Extract the (X, Y) coordinate from the center of the cell holding the provided text.  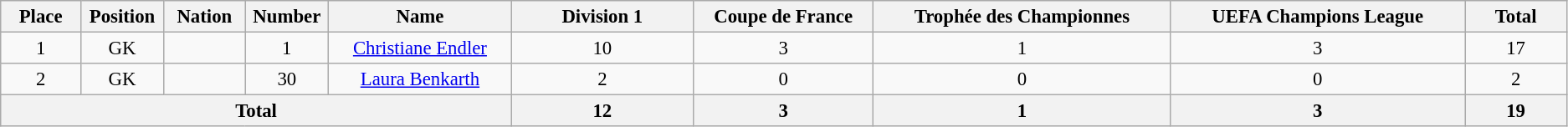
Place (41, 17)
30 (286, 79)
Division 1 (602, 17)
UEFA Champions League (1318, 17)
Number (286, 17)
Trophée des Championnes (1022, 17)
19 (1516, 111)
12 (602, 111)
Laura Benkarth (420, 79)
Christiane Endler (420, 48)
Name (420, 17)
17 (1516, 48)
Position (122, 17)
10 (602, 48)
Nation (205, 17)
Coupe de France (783, 17)
